Find where the given text appears and provide that cell's center as (X, Y) coordinate. 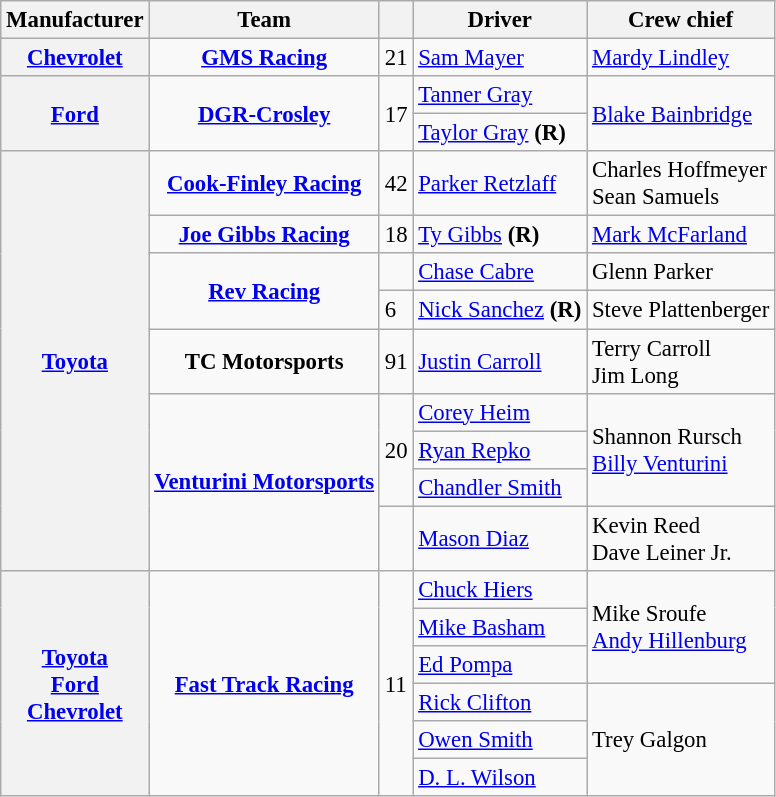
91 (396, 362)
Manufacturer (75, 20)
Rev Racing (264, 292)
DGR-Crosley (264, 114)
Chevrolet (75, 58)
Terry Carroll Jim Long (681, 362)
Steve Plattenberger (681, 310)
Rick Clifton (500, 702)
Sam Mayer (500, 58)
Ed Pompa (500, 665)
Mardy Lindley (681, 58)
Crew chief (681, 20)
Justin Carroll (500, 362)
20 (396, 450)
Toyota Ford Chevrolet (75, 684)
GMS Racing (264, 58)
11 (396, 684)
Mike Basham (500, 627)
Shannon Rursch Billy Venturini (681, 450)
Chandler Smith (500, 487)
21 (396, 58)
Cook-Finley Racing (264, 184)
Fast Track Racing (264, 684)
Parker Retzlaff (500, 184)
Ford (75, 114)
Tanner Gray (500, 95)
Driver (500, 20)
TC Motorsports (264, 362)
42 (396, 184)
Owen Smith (500, 740)
18 (396, 235)
Charles Hoffmeyer Sean Samuels (681, 184)
Mason Diaz (500, 538)
Nick Sanchez (R) (500, 310)
Mark McFarland (681, 235)
Ryan Repko (500, 450)
Chase Cabre (500, 273)
Trey Galgon (681, 740)
Kevin Reed Dave Leiner Jr. (681, 538)
Joe Gibbs Racing (264, 235)
Ty Gibbs (R) (500, 235)
6 (396, 310)
Blake Bainbridge (681, 114)
Toyota (75, 360)
17 (396, 114)
Glenn Parker (681, 273)
Venturini Motorsports (264, 482)
Team (264, 20)
D. L. Wilson (500, 778)
Chuck Hiers (500, 590)
Taylor Gray (R) (500, 133)
Corey Heim (500, 412)
Mike Sroufe Andy Hillenburg (681, 628)
